Determine the [x, y] coordinate at the center of the cell enclosing the given text.  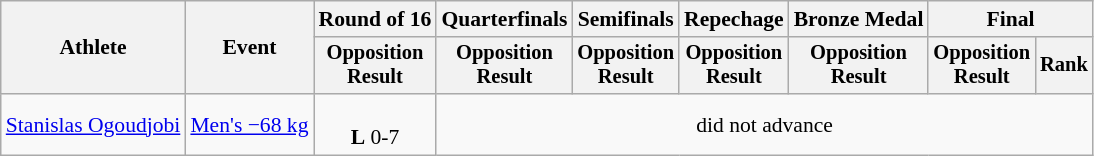
Final [1010, 19]
Round of 16 [376, 19]
Athlete [94, 48]
Repechage [734, 19]
Men's −68 kg [249, 124]
Bronze Medal [859, 19]
did not advance [764, 124]
L 0-7 [376, 124]
Event [249, 48]
Rank [1064, 66]
Stanislas Ogoudjobi [94, 124]
Quarterfinals [504, 19]
Semifinals [626, 19]
